For the text-containing cell, return its midpoint in (X, Y) coordinate format. 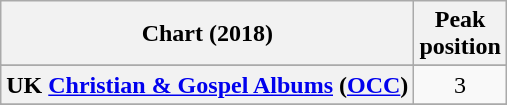
3 (460, 85)
Peak position (460, 34)
Chart (2018) (208, 34)
UK Christian & Gospel Albums (OCC) (208, 85)
